Provide the (X, Y) coordinate of the cell's center where the given text is located.  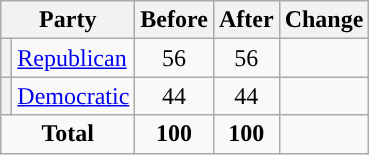
Total (68, 134)
Republican (74, 58)
Democratic (74, 96)
Change (324, 20)
Party (68, 20)
After (246, 20)
Before (174, 20)
